Locate the cell with the specified text and output its [x, y] center coordinate. 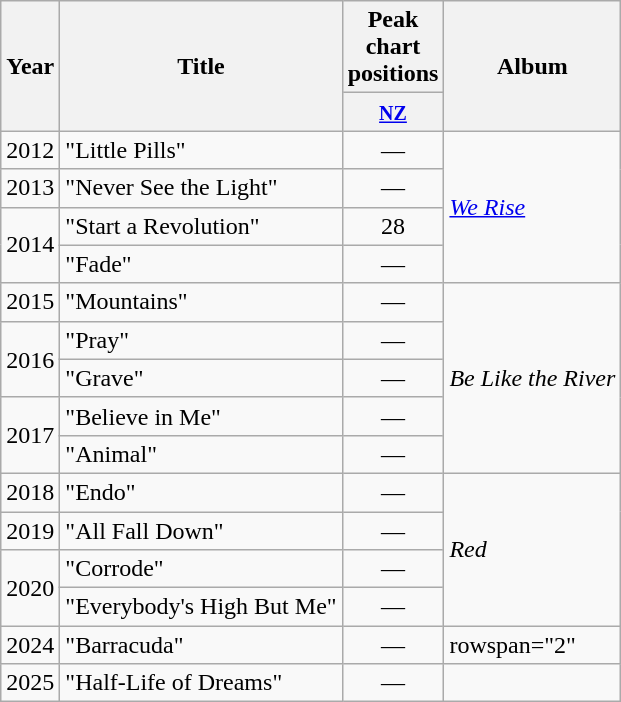
2013 [30, 188]
"All Fall Down" [201, 531]
"Mountains" [201, 302]
"Barracuda" [201, 645]
"Never See the Light" [201, 188]
28 [393, 226]
"Animal" [201, 454]
rowspan="2" [532, 645]
2015 [30, 302]
"Everybody's High But Me" [201, 607]
2019 [30, 531]
"Start a Revolution" [201, 226]
Album [532, 66]
"Little Pills" [201, 150]
2020 [30, 588]
Be Like the River [532, 378]
2016 [30, 359]
"Half-Life of Dreams" [201, 683]
2017 [30, 435]
2014 [30, 245]
2018 [30, 492]
"Believe in Me" [201, 416]
2012 [30, 150]
"Grave" [201, 378]
We Rise [532, 207]
NZ [393, 112]
2025 [30, 683]
2024 [30, 645]
"Fade" [201, 264]
"Corrode" [201, 569]
"Endo" [201, 492]
Peak chart positions [393, 47]
Title [201, 66]
Red [532, 549]
Year [30, 66]
"Pray" [201, 340]
